Capture the cell that displays the provided text and extract its (x, y) central coordinate. 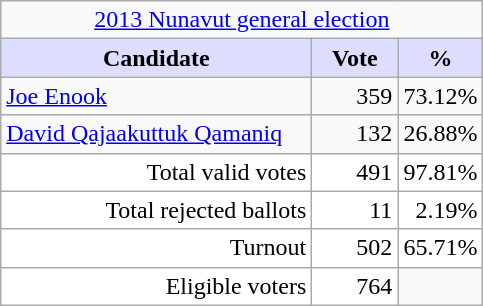
Candidate (156, 58)
11 (355, 210)
359 (355, 96)
26.88% (440, 134)
% (440, 58)
Turnout (156, 248)
Total rejected ballots (156, 210)
97.81% (440, 172)
David Qajaakuttuk Qamaniq (156, 134)
502 (355, 248)
491 (355, 172)
2013 Nunavut general election (242, 20)
73.12% (440, 96)
Total valid votes (156, 172)
Vote (355, 58)
Eligible voters (156, 286)
Joe Enook (156, 96)
65.71% (440, 248)
764 (355, 286)
132 (355, 134)
2.19% (440, 210)
